Locate the cell with the specified text and output its [X, Y] center coordinate. 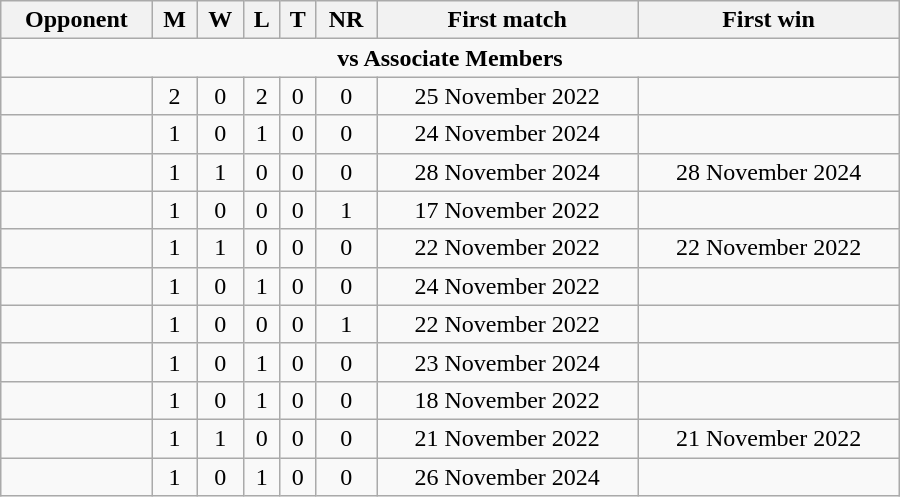
26 November 2024 [508, 477]
Opponent [76, 20]
L [262, 20]
18 November 2022 [508, 400]
First win [768, 20]
24 November 2022 [508, 286]
T [298, 20]
23 November 2024 [508, 362]
24 November 2024 [508, 134]
W [220, 20]
vs Associate Members [450, 58]
First match [508, 20]
25 November 2022 [508, 96]
17 November 2022 [508, 210]
NR [346, 20]
M [174, 20]
